From the cell containing the given text, extract its center point as (X, Y) coordinate. 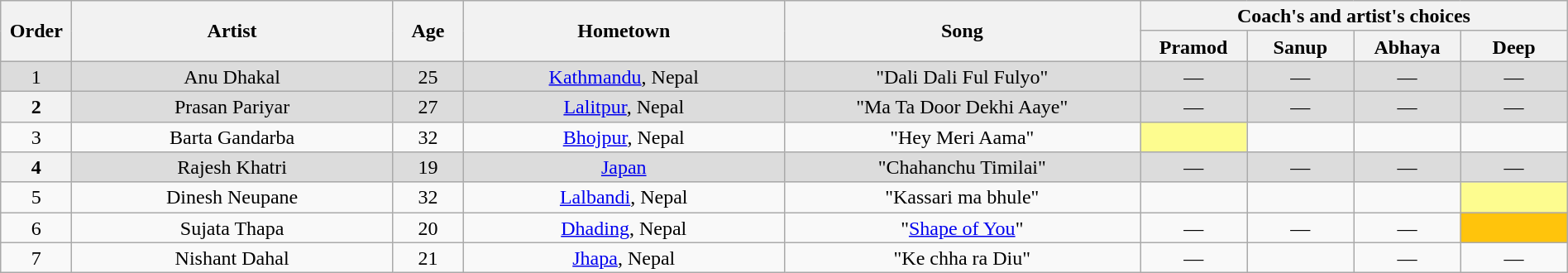
"Chahanchu Timilai" (963, 167)
Kathmandu, Nepal (624, 76)
Prasan Pariyar (232, 106)
Dinesh Neupane (232, 197)
Dhading, Nepal (624, 228)
Pramod (1194, 46)
Hometown (624, 31)
27 (428, 106)
Deep (1513, 46)
Order (36, 31)
Japan (624, 167)
Sujata Thapa (232, 228)
Jhapa, Nepal (624, 258)
Rajesh Khatri (232, 167)
19 (428, 167)
20 (428, 228)
25 (428, 76)
4 (36, 167)
Song (963, 31)
"Ke chha ra Diu" (963, 258)
5 (36, 197)
Coach's and artist's choices (1355, 17)
Artist (232, 31)
Lalbandi, Nepal (624, 197)
Nishant Dahal (232, 258)
Lalitpur, Nepal (624, 106)
"Shape of You" (963, 228)
7 (36, 258)
6 (36, 228)
"Kassari ma bhule" (963, 197)
"Hey Meri Aama" (963, 137)
Age (428, 31)
Anu Dhakal (232, 76)
2 (36, 106)
1 (36, 76)
21 (428, 258)
Sanup (1300, 46)
Bhojpur, Nepal (624, 137)
Abhaya (1408, 46)
"Ma Ta Door Dekhi Aaye" (963, 106)
"Dali Dali Ful Fulyo" (963, 76)
3 (36, 137)
Barta Gandarba (232, 137)
